Output the (x, y) coordinate of the center of the cell containing the given text.  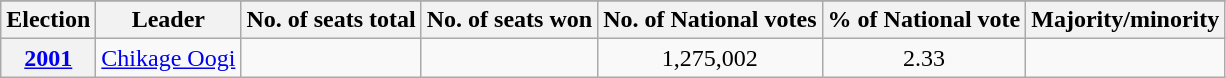
Majority/minority (1126, 20)
% of National vote (924, 20)
No. of seats total (331, 20)
No. of National votes (710, 20)
No. of seats won (509, 20)
Election (48, 20)
2.33 (924, 58)
1,275,002 (710, 58)
2001 (48, 58)
Leader (168, 20)
Chikage Oogi (168, 58)
